Extract the (X, Y) coordinate from the center of the cell holding the provided text.  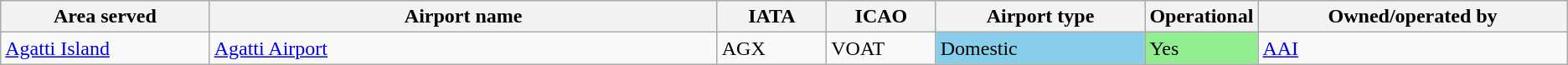
ICAO (881, 17)
AAI (1412, 48)
Agatti Airport (463, 48)
Owned/operated by (1412, 17)
VOAT (881, 48)
Yes (1201, 48)
AGX (771, 48)
Area served (106, 17)
IATA (771, 17)
Airport name (463, 17)
Airport type (1040, 17)
Operational (1201, 17)
Agatti Island (106, 48)
Domestic (1040, 48)
